Locate the cell with the specified text and output its [x, y] center coordinate. 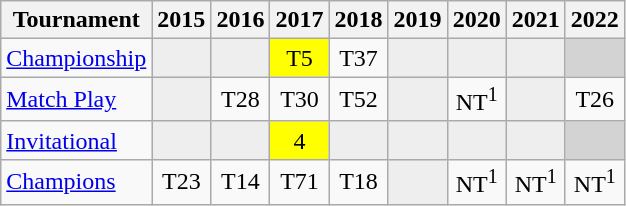
T52 [358, 100]
Tournament [76, 20]
T30 [300, 100]
Match Play [76, 100]
T18 [358, 182]
2018 [358, 20]
T5 [300, 58]
Championship [76, 58]
T28 [240, 100]
T14 [240, 182]
2019 [418, 20]
Invitational [76, 140]
T26 [594, 100]
2017 [300, 20]
2022 [594, 20]
2020 [476, 20]
T37 [358, 58]
Champions [76, 182]
2016 [240, 20]
2021 [536, 20]
T71 [300, 182]
T23 [182, 182]
2015 [182, 20]
4 [300, 140]
